Search for the cell housing the specified text and yield its [x, y] center coordinate. 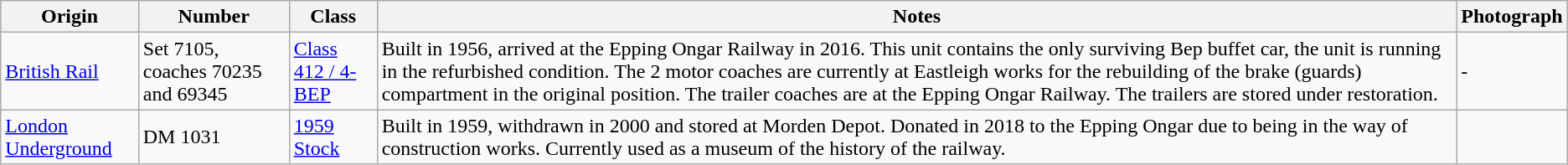
Class 412 / 4-BEP [333, 71]
Number [214, 17]
DM 1031 [214, 137]
Class [333, 17]
1959 Stock [333, 137]
London Underground [70, 137]
Photograph [1512, 17]
Notes [916, 17]
Origin [70, 17]
- [1512, 71]
British Rail [70, 71]
Set 7105, coaches 70235 and 69345 [214, 71]
